Determine the (x, y) coordinate at the center of the cell enclosing the given text.  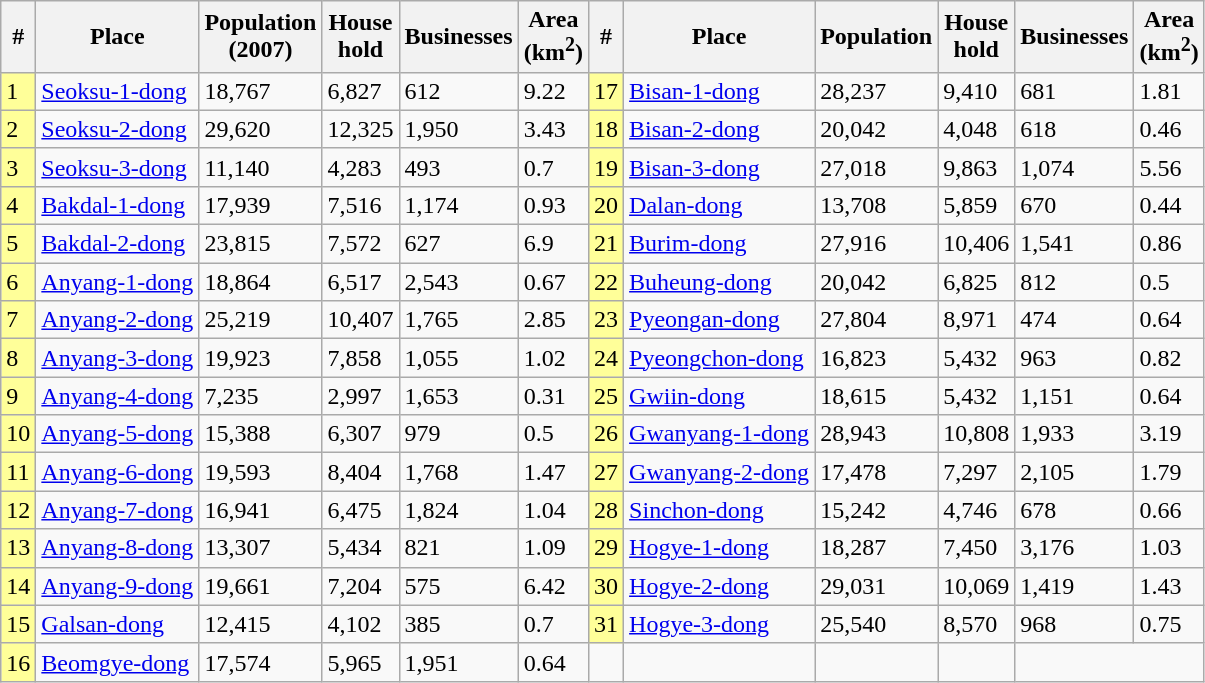
18,864 (260, 282)
0.93 (553, 205)
3,176 (1074, 548)
1.02 (553, 358)
31 (606, 624)
670 (1074, 205)
25 (606, 396)
1 (18, 91)
27 (606, 472)
0.46 (1169, 129)
1.03 (1169, 548)
7,572 (360, 244)
Hogye-2-dong (720, 586)
Beomgye-dong (118, 662)
1.09 (553, 548)
Anyang-2-dong (118, 320)
8,570 (976, 624)
7,204 (360, 586)
Anyang-1-dong (118, 282)
19 (606, 167)
3.43 (553, 129)
1,541 (1074, 244)
9 (18, 396)
3 (18, 167)
17,574 (260, 662)
Population(2007) (260, 37)
3.19 (1169, 434)
9.22 (553, 91)
5.56 (1169, 167)
15,388 (260, 434)
8,971 (976, 320)
26 (606, 434)
8 (18, 358)
4,746 (976, 510)
16,941 (260, 510)
1.04 (553, 510)
1.79 (1169, 472)
15 (18, 624)
812 (1074, 282)
Bakdal-2-dong (118, 244)
Population (876, 37)
Bakdal-1-dong (118, 205)
0.67 (553, 282)
1.47 (553, 472)
11 (18, 472)
22 (606, 282)
979 (458, 434)
1,824 (458, 510)
13,708 (876, 205)
29 (606, 548)
Bisan-2-dong (720, 129)
Buheung-dong (720, 282)
618 (1074, 129)
6,827 (360, 91)
1,765 (458, 320)
14 (18, 586)
Anyang-5-dong (118, 434)
821 (458, 548)
963 (1074, 358)
2,105 (1074, 472)
5,434 (360, 548)
12,415 (260, 624)
1,653 (458, 396)
29,031 (876, 586)
1.43 (1169, 586)
0.44 (1169, 205)
1,055 (458, 358)
6,475 (360, 510)
2,997 (360, 396)
7,516 (360, 205)
12 (18, 510)
16,823 (876, 358)
7,450 (976, 548)
Seoksu-1-dong (118, 91)
Anyang-6-dong (118, 472)
8,404 (360, 472)
0.86 (1169, 244)
575 (458, 586)
6.42 (553, 586)
15,242 (876, 510)
1,419 (1074, 586)
7,235 (260, 396)
30 (606, 586)
Galsan-dong (118, 624)
Pyeongchon-dong (720, 358)
18 (606, 129)
9,410 (976, 91)
6,825 (976, 282)
28,943 (876, 434)
6,307 (360, 434)
2,543 (458, 282)
4 (18, 205)
9,863 (976, 167)
681 (1074, 91)
Bisan-1-dong (720, 91)
1,933 (1074, 434)
27,916 (876, 244)
19,661 (260, 586)
1.81 (1169, 91)
27,018 (876, 167)
1,950 (458, 129)
28,237 (876, 91)
18,767 (260, 91)
7 (18, 320)
1,174 (458, 205)
493 (458, 167)
5 (18, 244)
11,140 (260, 167)
24 (606, 358)
4,048 (976, 129)
968 (1074, 624)
Sinchon-dong (720, 510)
25,219 (260, 320)
25,540 (876, 624)
2 (18, 129)
29,620 (260, 129)
0.82 (1169, 358)
19,923 (260, 358)
13,307 (260, 548)
7,297 (976, 472)
10,407 (360, 320)
Bisan-3-dong (720, 167)
Anyang-9-dong (118, 586)
Anyang-7-dong (118, 510)
385 (458, 624)
Anyang-4-dong (118, 396)
10,069 (976, 586)
20 (606, 205)
Burim-dong (720, 244)
Gwanyang-2-dong (720, 472)
Anyang-8-dong (118, 548)
474 (1074, 320)
12,325 (360, 129)
Hogye-3-dong (720, 624)
23,815 (260, 244)
5,965 (360, 662)
7,858 (360, 358)
10 (18, 434)
18,287 (876, 548)
Gwiin-dong (720, 396)
27,804 (876, 320)
21 (606, 244)
23 (606, 320)
6 (18, 282)
678 (1074, 510)
0.75 (1169, 624)
10,808 (976, 434)
0.66 (1169, 510)
Dalan-dong (720, 205)
Pyeongan-dong (720, 320)
5,859 (976, 205)
13 (18, 548)
Hogye-1-dong (720, 548)
6,517 (360, 282)
4,102 (360, 624)
4,283 (360, 167)
19,593 (260, 472)
612 (458, 91)
0.31 (553, 396)
Seoksu-2-dong (118, 129)
28 (606, 510)
Gwanyang-1-dong (720, 434)
2.85 (553, 320)
6.9 (553, 244)
17,939 (260, 205)
1,951 (458, 662)
1,151 (1074, 396)
16 (18, 662)
1,768 (458, 472)
10,406 (976, 244)
Seoksu-3-dong (118, 167)
1,074 (1074, 167)
17,478 (876, 472)
18,615 (876, 396)
627 (458, 244)
17 (606, 91)
Anyang-3-dong (118, 358)
